Capture the cell that displays the provided text and extract its (X, Y) central coordinate. 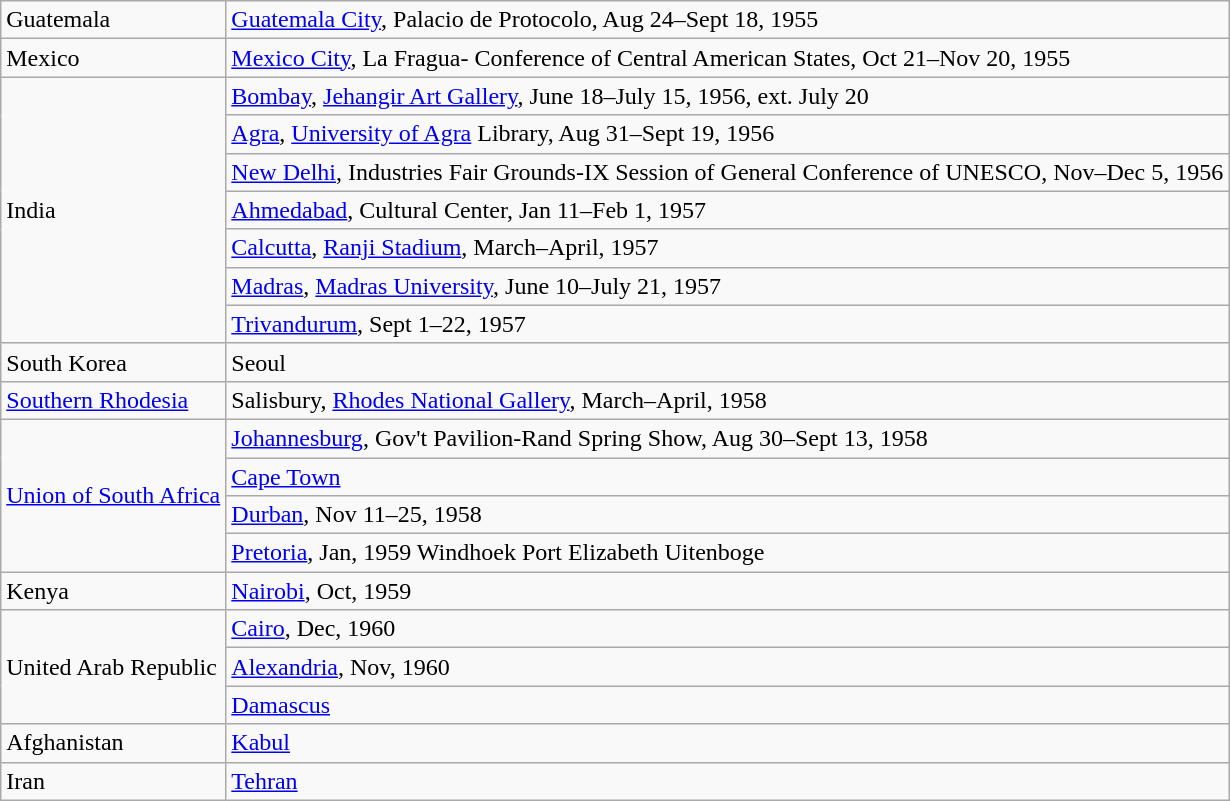
United Arab Republic (114, 667)
Mexico (114, 58)
Tehran (728, 781)
Ahmedabad, Cultural Center, Jan 11–Feb 1, 1957 (728, 210)
Cairo, Dec, 1960 (728, 629)
Afghanistan (114, 743)
Alexandria, Nov, 1960 (728, 667)
Agra, University of Agra Library, Aug 31–Sept 19, 1956 (728, 134)
Salisbury, Rhodes National Gallery, March–April, 1958 (728, 400)
Cape Town (728, 477)
Mexico City, La Fragua- Conference of Central American States, Oct 21–Nov 20, 1955 (728, 58)
Southern Rhodesia (114, 400)
South Korea (114, 362)
Madras, Madras University, June 10–July 21, 1957 (728, 286)
India (114, 210)
Calcutta, Ranji Stadium, March–April, 1957 (728, 248)
Bombay, Jehangir Art Gallery, June 18–July 15, 1956, ext. July 20 (728, 96)
Union of South Africa (114, 495)
Trivandurum, Sept 1–22, 1957 (728, 324)
Durban, Nov 11–25, 1958 (728, 515)
Iran (114, 781)
Guatemala (114, 20)
Guatemala City, Palacio de Protocolo, Aug 24–Sept 18, 1955 (728, 20)
Nairobi, Oct, 1959 (728, 591)
Johannesburg, Gov't Pavilion-Rand Spring Show, Aug 30–Sept 13, 1958 (728, 438)
New Delhi, Industries Fair Grounds-IX Session of General Conference of UNESCO, Nov–Dec 5, 1956 (728, 172)
Pretoria, Jan, 1959 Windhoek Port Elizabeth Uitenboge (728, 553)
Seoul (728, 362)
Kabul (728, 743)
Damascus (728, 705)
Kenya (114, 591)
